From the cell containing the given text, extract its center point as (x, y) coordinate. 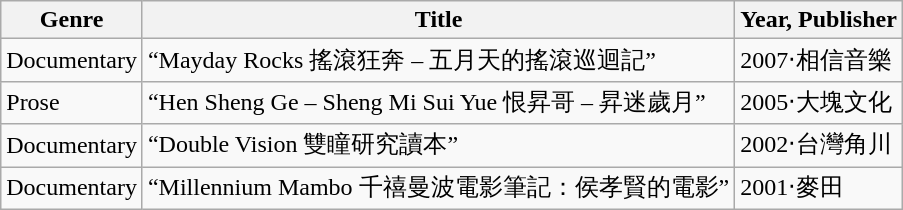
Title (438, 20)
2001‧麥田 (819, 188)
“Hen Sheng Ge – Sheng Mi Sui Yue 恨昇哥 – 昇迷歲月” (438, 102)
Year, Publisher (819, 20)
2005‧大塊文化 (819, 102)
“Mayday Rocks 搖滾狂奔 – 五月天的搖滾巡迴記” (438, 60)
“Millennium Mambo 千禧曼波電影筆記：侯孝賢的電影” (438, 188)
“Double Vision 雙瞳研究讀本” (438, 146)
Genre (72, 20)
Prose (72, 102)
2002‧台灣角川 (819, 146)
2007‧相信音樂 (819, 60)
